Pinpoint the cell where the given text exists, returning its [X, Y] midpoint coordinate. 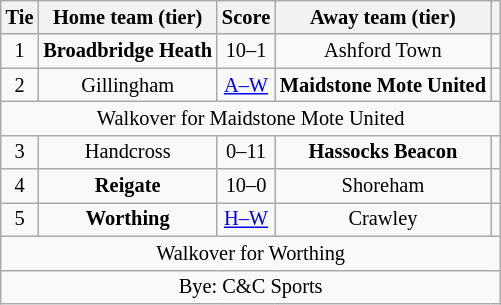
5 [20, 219]
2 [20, 85]
Score [246, 17]
Bye: C&C Sports [251, 287]
Gillingham [128, 85]
10–0 [246, 186]
3 [20, 152]
Handcross [128, 152]
Walkover for Worthing [251, 253]
Broadbridge Heath [128, 51]
Walkover for Maidstone Mote United [251, 118]
Worthing [128, 219]
Crawley [383, 219]
Shoreham [383, 186]
Ashford Town [383, 51]
Home team (tier) [128, 17]
10–1 [246, 51]
1 [20, 51]
4 [20, 186]
Tie [20, 17]
Hassocks Beacon [383, 152]
Reigate [128, 186]
Away team (tier) [383, 17]
A–W [246, 85]
Maidstone Mote United [383, 85]
H–W [246, 219]
0–11 [246, 152]
